For the text-containing cell, return its midpoint in [x, y] coordinate format. 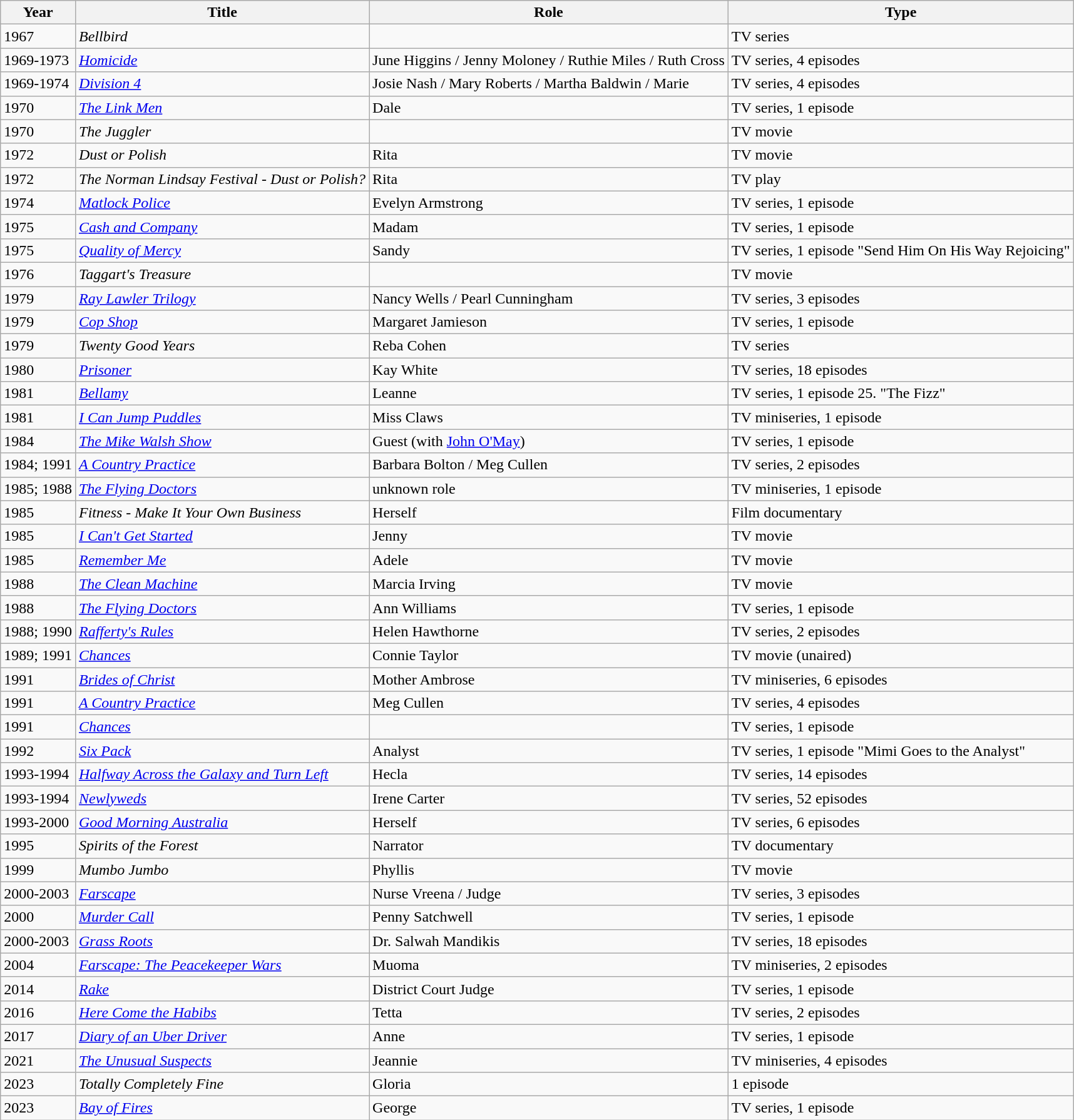
Brides of Christ [222, 679]
George [549, 1108]
Marcia Irving [549, 584]
unknown role [549, 489]
Newlyweds [222, 798]
TV series, 14 episodes [901, 775]
Dust or Polish [222, 155]
Kay White [549, 370]
The Clean Machine [222, 584]
2021 [38, 1061]
Hecla [549, 775]
Murder Call [222, 917]
District Court Judge [549, 989]
Meg Cullen [549, 703]
Margaret Jamieson [549, 322]
Ann Williams [549, 608]
Halfway Across the Galaxy and Turn Left [222, 775]
Madam [549, 227]
TV documentary [901, 846]
Irene Carter [549, 798]
The Norman Lindsay Festival - Dust or Polish? [222, 179]
Farscape: The Peacekeeper Wars [222, 965]
Here Come the Habibs [222, 1012]
TV miniseries, 4 episodes [901, 1061]
2014 [38, 989]
Phyllis [549, 870]
TV miniseries, 2 episodes [901, 965]
1980 [38, 370]
TV miniseries, 6 episodes [901, 679]
Rake [222, 989]
Jenny [549, 536]
1993-2000 [38, 822]
Dr. Salwah Mandikis [549, 941]
Matlock Police [222, 203]
Quality of Mercy [222, 250]
Good Morning Australia [222, 822]
1984 [38, 441]
Guest (with John O'May) [549, 441]
Mother Ambrose [549, 679]
Type [901, 13]
TV series, 1 episode "Mimi Goes to the Analyst" [901, 751]
The Mike Walsh Show [222, 441]
Evelyn Armstrong [549, 203]
Penny Satchwell [549, 917]
TV series, 52 episodes [901, 798]
Fitness - Make It Your Own Business [222, 512]
Cop Shop [222, 322]
Jeannie [549, 1061]
TV series, 6 episodes [901, 822]
Division 4 [222, 84]
1989; 1991 [38, 655]
Adele [549, 560]
2017 [38, 1036]
Ray Lawler Trilogy [222, 298]
Taggart's Treasure [222, 274]
Miss Claws [549, 417]
1974 [38, 203]
The Juggler [222, 131]
Twenty Good Years [222, 346]
1976 [38, 274]
Role [549, 13]
Reba Cohen [549, 346]
Totally Completely Fine [222, 1084]
Narrator [549, 846]
Connie Taylor [549, 655]
Year [38, 13]
Leanne [549, 394]
Rafferty's Rules [222, 631]
1999 [38, 870]
1985; 1988 [38, 489]
Muoma [549, 965]
Analyst [549, 751]
Tetta [549, 1012]
Bellamy [222, 394]
Bellbird [222, 36]
1984; 1991 [38, 465]
Gloria [549, 1084]
Remember Me [222, 560]
1969-1973 [38, 60]
Dale [549, 108]
June Higgins / Jenny Moloney / Ruthie Miles / Ruth Cross [549, 60]
Film documentary [901, 512]
Prisoner [222, 370]
Farscape [222, 893]
The Link Men [222, 108]
Six Pack [222, 751]
Diary of an Uber Driver [222, 1036]
1967 [38, 36]
I Can Jump Puddles [222, 417]
Josie Nash / Mary Roberts / Martha Baldwin / Marie [549, 84]
Sandy [549, 250]
Cash and Company [222, 227]
Mumbo Jumbo [222, 870]
Homicide [222, 60]
The Unusual Suspects [222, 1061]
Bay of Fires [222, 1108]
1995 [38, 846]
Anne [549, 1036]
Title [222, 13]
Spirits of the Forest [222, 846]
1988; 1990 [38, 631]
2016 [38, 1012]
Barbara Bolton / Meg Cullen [549, 465]
I Can't Get Started [222, 536]
1992 [38, 751]
TV series, 1 episode 25. "The Fizz" [901, 394]
TV movie (unaired) [901, 655]
Nurse Vreena / Judge [549, 893]
2004 [38, 965]
Nancy Wells / Pearl Cunningham [549, 298]
TV series, 1 episode "Send Him On His Way Rejoicing" [901, 250]
1 episode [901, 1084]
2000 [38, 917]
1969-1974 [38, 84]
Grass Roots [222, 941]
Helen Hawthorne [549, 631]
TV play [901, 179]
